Scan for the cell matching the given text and deliver its [x, y] coordinate at center. 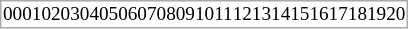
08 [166, 14]
14 [280, 14]
18 [358, 14]
02 [50, 14]
20 [396, 14]
04 [90, 14]
07 [146, 14]
17 [338, 14]
03 [70, 14]
15 [300, 14]
11 [223, 14]
06 [128, 14]
19 [376, 14]
05 [108, 14]
13 [262, 14]
01 [32, 14]
00 [12, 14]
09 [186, 14]
10 [204, 14]
12 [242, 14]
16 [318, 14]
